Detect which cell encompasses the target text, then output its [x, y] center coordinate. 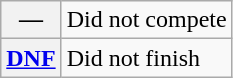
DNF [31, 58]
— [31, 20]
Did not compete [146, 20]
Did not finish [146, 58]
